Detect which cell encompasses the target text, then output its (x, y) center coordinate. 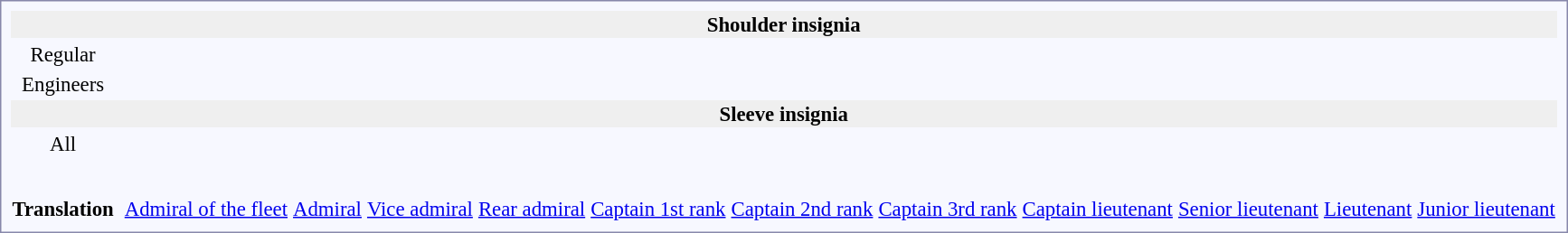
Senior lieutenant (1248, 209)
Junior lieutenant (1487, 209)
Lieutenant (1367, 209)
Captain 3rd rank (948, 209)
Admiral of the fleet (206, 209)
Translation (63, 209)
Captain 2nd rank (802, 209)
Captain 1st rank (658, 209)
Shoulder insignia (783, 24)
All (63, 144)
Sleeve insignia (783, 114)
Captain lieutenant (1098, 209)
Admiral (327, 209)
Rear admiral (532, 209)
Regular (63, 54)
Vice admiral (420, 209)
Engineers (63, 84)
